Detect which cell encompasses the target text, then output its [X, Y] center coordinate. 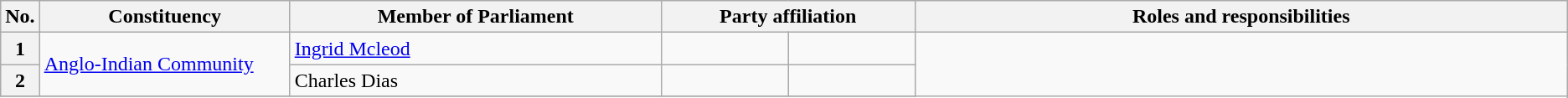
Ingrid Mcleod [476, 49]
1 [20, 49]
Constituency [164, 17]
Charles Dias [476, 80]
No. [20, 17]
2 [20, 80]
Roles and responsibilities [1241, 17]
Member of Parliament [476, 17]
Party affiliation [787, 17]
Anglo-Indian Community [164, 64]
